For the text-containing cell, return its midpoint in (x, y) coordinate format. 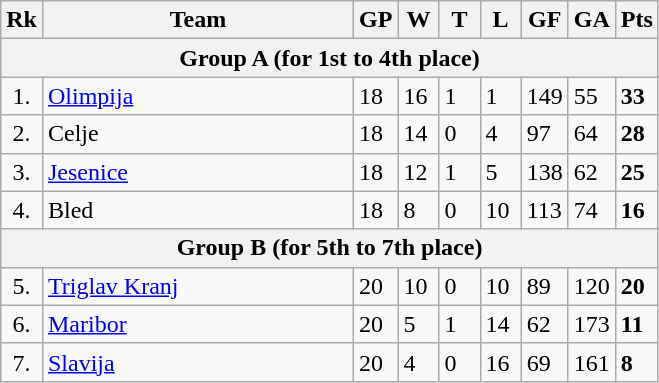
6. (22, 324)
Slavija (198, 362)
138 (544, 172)
1. (22, 96)
11 (636, 324)
Jesenice (198, 172)
Bled (198, 210)
Celje (198, 134)
GF (544, 20)
7. (22, 362)
4. (22, 210)
55 (592, 96)
GP (376, 20)
113 (544, 210)
Maribor (198, 324)
74 (592, 210)
89 (544, 286)
28 (636, 134)
173 (592, 324)
64 (592, 134)
69 (544, 362)
149 (544, 96)
12 (418, 172)
Triglav Kranj (198, 286)
25 (636, 172)
2. (22, 134)
3. (22, 172)
Rk (22, 20)
5. (22, 286)
Olimpija (198, 96)
GA (592, 20)
L (500, 20)
Group A (for 1st to 4th place) (330, 58)
97 (544, 134)
T (460, 20)
Team (198, 20)
161 (592, 362)
33 (636, 96)
W (418, 20)
120 (592, 286)
Group B (for 5th to 7th place) (330, 248)
Pts (636, 20)
